Scan for the cell matching the given text and deliver its (x, y) coordinate at center. 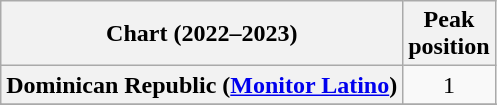
Chart (2022–2023) (202, 34)
Dominican Republic (Monitor Latino) (202, 85)
Peakposition (449, 34)
1 (449, 85)
